Output the [X, Y] coordinate of the center of the cell containing the given text.  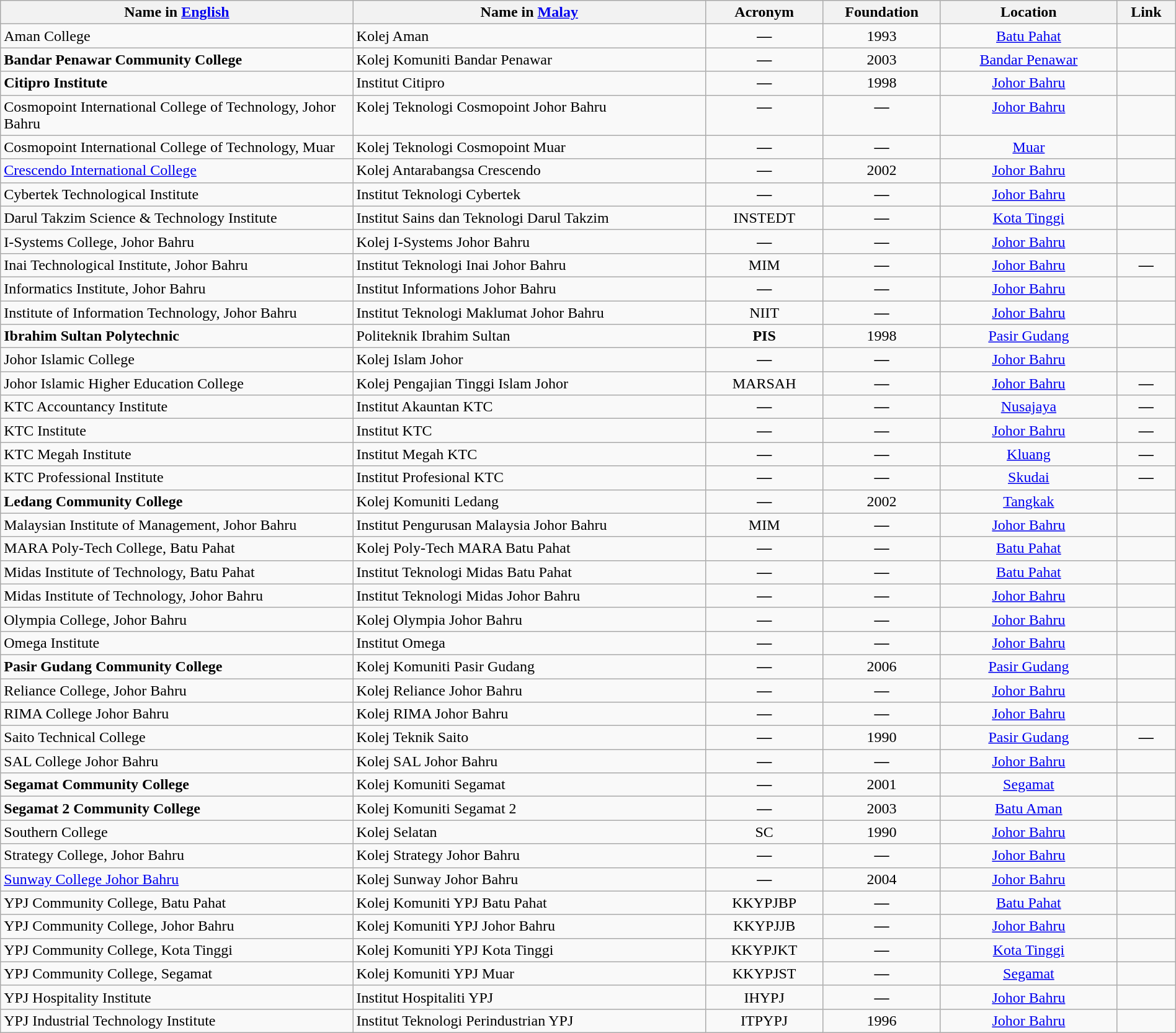
Darul Takzim Science & Technology Institute [177, 218]
ITPYPJ [764, 1021]
Kolej I-Systems Johor Bahru [529, 241]
Institut Teknologi Midas Batu Pahat [529, 572]
Aman College [177, 36]
Citipro Institute [177, 83]
Institut Omega [529, 643]
I-Systems College, Johor Bahru [177, 241]
1993 [882, 36]
Institut Profesional KTC [529, 478]
Kolej Poly-Tech MARA Batu Pahat [529, 548]
KTC Megah Institute [177, 454]
Institute of Information Technology, Johor Bahru [177, 312]
Kolej Sunway Johor Bahru [529, 879]
KTC Institute [177, 431]
Kolej Komuniti YPJ Muar [529, 973]
Reliance College, Johor Bahru [177, 691]
Kolej Aman [529, 36]
Name in Malay [529, 12]
Kolej Teknologi Cosmopoint Muar [529, 147]
Link [1146, 12]
YPJ Community College, Segamat [177, 973]
Nusajaya [1028, 407]
Kolej RIMA Johor Bahru [529, 714]
Crescendo International College [177, 171]
Bandar Penawar [1028, 60]
Politeknik Ibrahim Sultan [529, 336]
Southern College [177, 832]
Name in English [177, 12]
Olympia College, Johor Bahru [177, 619]
Johor Islamic Higher Education College [177, 383]
Kolej Komuniti YPJ Batu Pahat [529, 903]
YPJ Community College, Kota Tinggi [177, 950]
Kolej Teknik Saito [529, 738]
Location [1028, 12]
Kolej Teknologi Cosmopoint Johor Bahru [529, 115]
Kolej Islam Johor [529, 360]
IHYPJ [764, 997]
KTC Accountancy Institute [177, 407]
Kolej Olympia Johor Bahru [529, 619]
Cybertek Technological Institute [177, 194]
Kolej Strategy Johor Bahru [529, 856]
Kolej Pengajian Tinggi Islam Johor [529, 383]
Institut Hospitaliti YPJ [529, 997]
Institut Teknologi Midas Johor Bahru [529, 596]
Malaysian Institute of Management, Johor Bahru [177, 525]
Informatics Institute, Johor Bahru [177, 288]
Ibrahim Sultan Polytechnic [177, 336]
Institut KTC [529, 431]
Institut Citipro [529, 83]
Institut Pengurusan Malaysia Johor Bahru [529, 525]
Kolej Komuniti YPJ Johor Bahru [529, 926]
Tangkak [1028, 501]
Omega Institute [177, 643]
Segamat 2 Community College [177, 808]
Kolej Komuniti Pasir Gudang [529, 666]
PIS [764, 336]
Foundation [882, 12]
Ledang Community College [177, 501]
2006 [882, 666]
MARA Poly-Tech College, Batu Pahat [177, 548]
Institut Teknologi Cybertek [529, 194]
INSTEDT [764, 218]
YPJ Industrial Technology Institute [177, 1021]
Kolej SAL Johor Bahru [529, 761]
Institut Teknologi Inai Johor Bahru [529, 265]
Institut Informations Johor Bahru [529, 288]
2001 [882, 785]
Institut Teknologi Perindustrian YPJ [529, 1021]
SC [764, 832]
Institut Akauntan KTC [529, 407]
Inai Technological Institute, Johor Bahru [177, 265]
Kluang [1028, 454]
Midas Institute of Technology, Batu Pahat [177, 572]
YPJ Community College, Batu Pahat [177, 903]
KTC Professional Institute [177, 478]
Muar [1028, 147]
SAL College Johor Bahru [177, 761]
Midas Institute of Technology, Johor Bahru [177, 596]
Institut Teknologi Maklumat Johor Bahru [529, 312]
Johor Islamic College [177, 360]
Cosmopoint International College of Technology, Muar [177, 147]
NIIT [764, 312]
Strategy College, Johor Bahru [177, 856]
Cosmopoint International College of Technology, Johor Bahru [177, 115]
Bandar Penawar Community College [177, 60]
Kolej Komuniti Ledang [529, 501]
YPJ Community College, Johor Bahru [177, 926]
Kolej Komuniti YPJ Kota Tinggi [529, 950]
Saito Technical College [177, 738]
Pasir Gudang Community College [177, 666]
Batu Aman [1028, 808]
KKYPJJB [764, 926]
Kolej Reliance Johor Bahru [529, 691]
RIMA College Johor Bahru [177, 714]
YPJ Hospitality Institute [177, 997]
Institut Sains dan Teknologi Darul Takzim [529, 218]
Institut Megah KTC [529, 454]
MARSAH [764, 383]
Segamat Community College [177, 785]
Sunway College Johor Bahru [177, 879]
Kolej Selatan [529, 832]
Kolej Komuniti Bandar Penawar [529, 60]
2004 [882, 879]
Acronym [764, 12]
Kolej Antarabangsa Crescendo [529, 171]
KKYPJST [764, 973]
1996 [882, 1021]
KKYPJBP [764, 903]
KKYPJKT [764, 950]
Kolej Komuniti Segamat [529, 785]
Kolej Komuniti Segamat 2 [529, 808]
Skudai [1028, 478]
